Capture the cell that displays the provided text and extract its [X, Y] central coordinate. 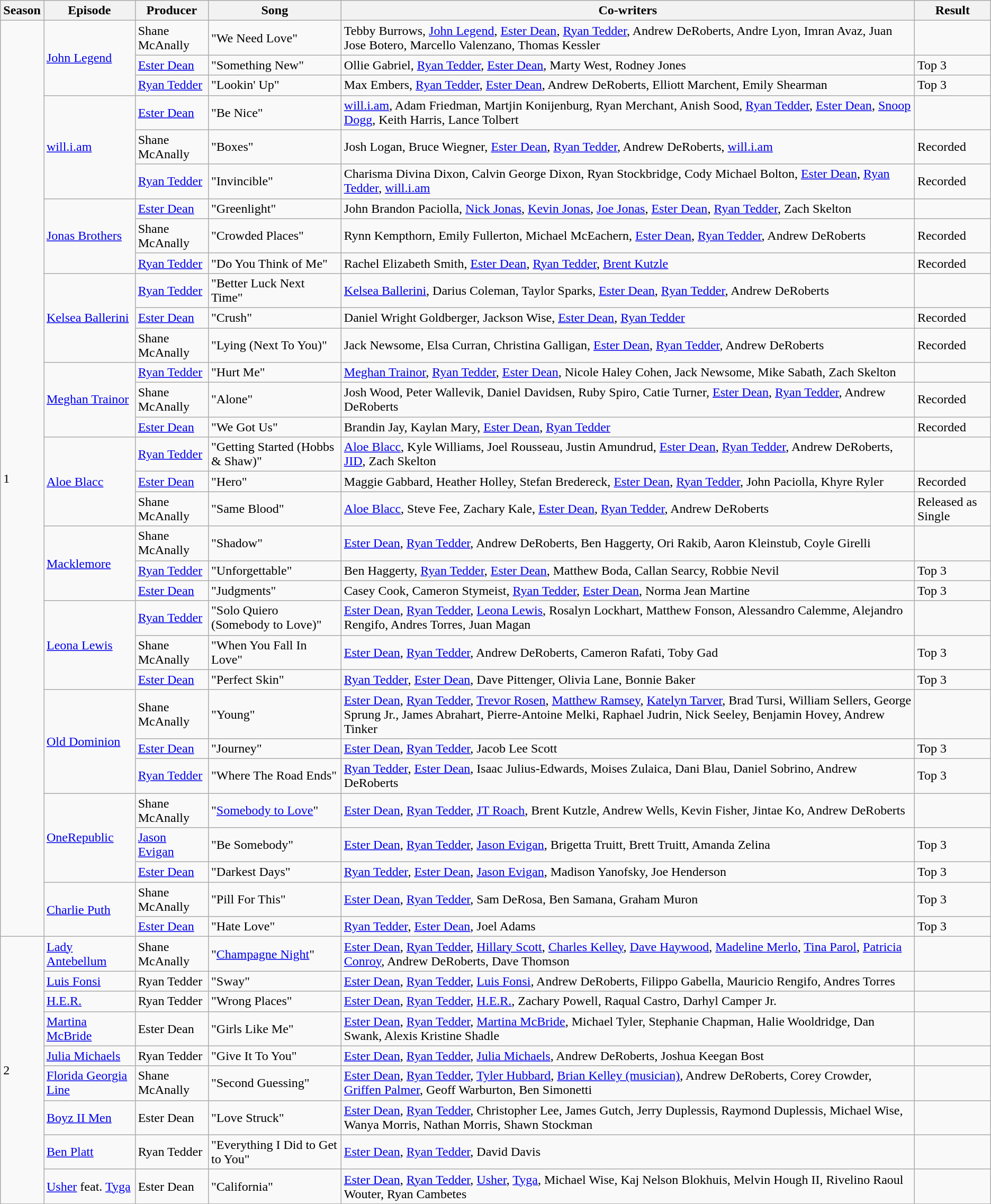
Ben Platt [89, 1152]
Ryan Tedder, Ester Dean, Joel Adams [628, 927]
Luis Fonsi [89, 981]
"Lying (Next To You)" [274, 345]
"Sway" [274, 981]
"Everything I Did to Get to You" [274, 1152]
"Alone" [274, 400]
Meghan Trainor, Ryan Tedder, Ester Dean, Nicole Haley Cohen, Jack Newsome, Mike Sabath, Zach Skelton [628, 373]
"Boxes" [274, 147]
Ryan Tedder, Ester Dean, Jason Evigan, Madison Yanofsky, Joe Henderson [628, 872]
Aloe Blacc [89, 482]
"Judgments" [274, 591]
Ester Dean, Ryan Tedder, Andrew DeRoberts, Cameron Rafati, Toby Gad [628, 652]
Josh Wood, Peter Wallevik, Daniel Davidsen, Ruby Spiro, Catie Turner, Ester Dean, Ryan Tedder, Andrew DeRoberts [628, 400]
"When You Fall In Love" [274, 652]
Daniel Wright Goldberger, Jackson Wise, Ester Dean, Ryan Tedder [628, 318]
Producer [172, 11]
"Invincible" [274, 181]
"Give It To You" [274, 1056]
Rachel Elizabeth Smith, Ester Dean, Ryan Tedder, Brent Kutzle [628, 263]
"Hurt Me" [274, 373]
Jack Newsome, Elsa Curran, Christina Galligan, Ester Dean, Ryan Tedder, Andrew DeRoberts [628, 345]
Ester Dean, Ryan Tedder, Jacob Lee Scott [628, 748]
Rynn Kempthorn, Emily Fullerton, Michael McEachern, Ester Dean, Ryan Tedder, Andrew DeRoberts [628, 236]
Ester Dean, Ryan Tedder, H.E.R., Zachary Powell, Raqual Castro, Darhyl Camper Jr. [628, 1001]
Jason Evigan [172, 845]
"We Got Us" [274, 427]
"Hero" [274, 482]
Josh Logan, Bruce Wiegner, Ester Dean, Ryan Tedder, Andrew DeRoberts, will.i.am [628, 147]
"Something New" [274, 65]
Kelsea Ballerini [89, 318]
Old Dominion [89, 741]
Ryan Tedder, Ester Dean, Dave Pittenger, Olivia Lane, Bonnie Baker [628, 680]
"Same Blood" [274, 509]
Season [22, 11]
Florida Georgia Line [89, 1083]
H.E.R. [89, 1001]
Macklemore [89, 563]
"Greenlight" [274, 209]
"Love Struck" [274, 1118]
Maggie Gabbard, Heather Holley, Stefan Bredereck, Ester Dean, Ryan Tedder, John Paciolla, Khyre Ryler [628, 482]
Charisma Divina Dixon, Calvin George Dixon, Ryan Stockbridge, Cody Michael Bolton, Ester Dean, Ryan Tedder, will.i.am [628, 181]
Ester Dean, Ryan Tedder, Tyler Hubbard, Brian Kelley (musician), Andrew DeRoberts, Corey Crowder, Griffen Palmer, Geoff Warburton, Ben Simonetti [628, 1083]
"Champagne Night" [274, 954]
Ester Dean, Ryan Tedder, Jason Evigan, Brigetta Truitt, Brett Truitt, Amanda Zelina [628, 845]
"Perfect Skin" [274, 680]
will.i.am, Adam Friedman, Martjin Konijenburg, Ryan Merchant, Anish Sood, Ryan Tedder, Ester Dean, Snoop Dogg, Keith Harris, Lance Tolbert [628, 112]
Boyz II Men [89, 1118]
"Unforgettable" [274, 571]
Lady Antebellum [89, 954]
"Where The Road Ends" [274, 776]
Ester Dean, Ryan Tedder, Julia Michaels, Andrew DeRoberts, Joshua Keegan Bost [628, 1056]
Ester Dean, Ryan Tedder, Usher, Tyga, Michael Wise, Kaj Nelson Blokhuis, Melvin Hough II, Rivelino Raoul Wouter, Ryan Cambetes [628, 1187]
"Somebody to Love" [274, 810]
Ester Dean, Ryan Tedder, Hillary Scott, Charles Kelley, Dave Haywood, Madeline Merlo, Tina Parol, Patricia Conroy, Andrew DeRoberts, Dave Thomson [628, 954]
"Second Guessing" [274, 1083]
OneRepublic [89, 837]
"Wrong Places" [274, 1001]
"Hate Love" [274, 927]
2 [22, 1070]
"Journey" [274, 748]
Aloe Blacc, Kyle Williams, Joel Rousseau, Justin Amundrud, Ester Dean, Ryan Tedder, Andrew DeRoberts, JID, Zach Skelton [628, 454]
Meghan Trainor [89, 400]
"Young" [274, 714]
Episode [89, 11]
Jonas Brothers [89, 236]
"Getting Started (Hobbs & Shaw)" [274, 454]
Aloe Blacc, Steve Fee, Zachary Kale, Ester Dean, Ryan Tedder, Andrew DeRoberts [628, 509]
Martina McBride [89, 1029]
"Lookin' Up" [274, 85]
Co-writers [628, 11]
Ryan Tedder, Ester Dean, Isaac Julius-Edwards, Moises Zulaica, Dani Blau, Daniel Sobrino, Andrew DeRoberts [628, 776]
"Be Nice" [274, 112]
Max Embers, Ryan Tedder, Ester Dean, Andrew DeRoberts, Elliott Marchent, Emily Shearman [628, 85]
"Better Luck Next Time" [274, 290]
Charlie Puth [89, 909]
Result [952, 11]
Tebby Burrows, John Legend, Ester Dean, Ryan Tedder, Andrew DeRoberts, Andre Lyon, Imran Avaz, Juan Jose Botero, Marcello Valenzano, Thomas Kessler [628, 38]
"Solo Quiero (Somebody to Love)" [274, 618]
"Crush" [274, 318]
Ester Dean, Ryan Tedder, Luis Fonsi, Andrew DeRoberts, Filippo Gabella, Mauricio Rengifo, Andres Torres [628, 981]
Kelsea Ballerini, Darius Coleman, Taylor Sparks, Ester Dean, Ryan Tedder, Andrew DeRoberts [628, 290]
"Darkest Days" [274, 872]
Brandin Jay, Kaylan Mary, Ester Dean, Ryan Tedder [628, 427]
"Crowded Places" [274, 236]
"We Need Love" [274, 38]
John Legend [89, 58]
Ben Haggerty, Ryan Tedder, Ester Dean, Matthew Boda, Callan Searcy, Robbie Nevil [628, 571]
Leona Lewis [89, 645]
"Be Somebody" [274, 845]
"California" [274, 1187]
Ester Dean, Ryan Tedder, David Davis [628, 1152]
Ester Dean, Ryan Tedder, Andrew DeRoberts, Ben Haggerty, Ori Rakib, Aaron Kleinstub, Coyle Girelli [628, 543]
"Do You Think of Me" [274, 263]
Ester Dean, Ryan Tedder, Leona Lewis, Rosalyn Lockhart, Matthew Fonson, Alessandro Calemme, Alejandro Rengifo, Andres Torres, Juan Magan [628, 618]
"Girls Like Me" [274, 1029]
Ester Dean, Ryan Tedder, Christopher Lee, James Gutch, Jerry Duplessis, Raymond Duplessis, Michael Wise, Wanya Morris, Nathan Morris, Shawn Stockman [628, 1118]
Julia Michaels [89, 1056]
Released as Single [952, 509]
Ester Dean, Ryan Tedder, Martina McBride, Michael Tyler, Stephanie Chapman, Halie Wooldridge, Dan Swank, Alexis Kristine Shadle [628, 1029]
"Pill For This" [274, 900]
Song [274, 11]
Ester Dean, Ryan Tedder, JT Roach, Brent Kutzle, Andrew Wells, Kevin Fisher, Jintae Ko, Andrew DeRoberts [628, 810]
Ester Dean, Ryan Tedder, Sam DeRosa, Ben Samana, Graham Muron [628, 900]
John Brandon Paciolla, Nick Jonas, Kevin Jonas, Joe Jonas, Ester Dean, Ryan Tedder, Zach Skelton [628, 209]
Casey Cook, Cameron Stymeist, Ryan Tedder, Ester Dean, Norma Jean Martine [628, 591]
Ollie Gabriel, Ryan Tedder, Ester Dean, Marty West, Rodney Jones [628, 65]
"Shadow" [274, 543]
will.i.am [89, 147]
1 [22, 478]
Usher feat. Tyga [89, 1187]
